Determine the [x, y] coordinate at the center of the cell enclosing the given text.  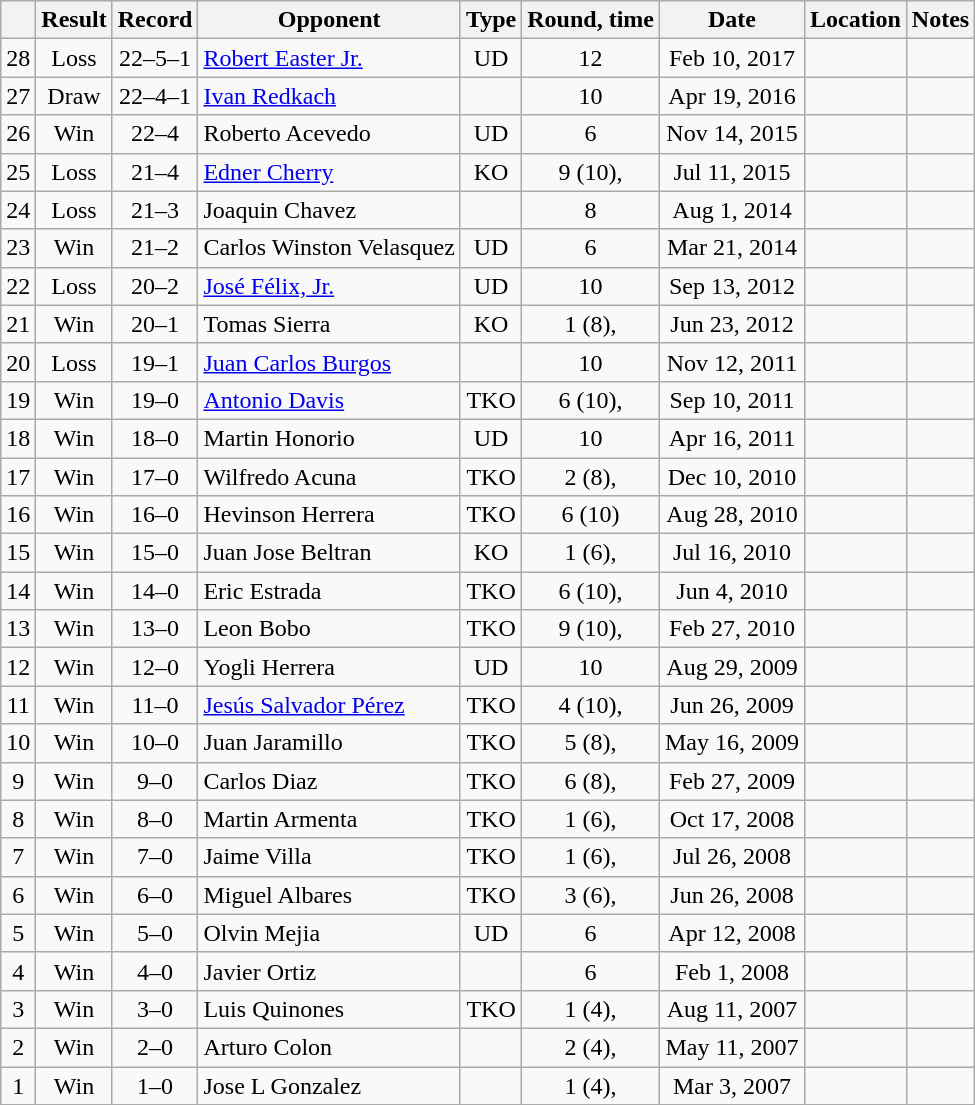
Robert Easter Jr. [330, 58]
22–4–1 [155, 96]
Location [856, 20]
5–0 [155, 933]
16 [18, 515]
13 [18, 629]
9–0 [155, 781]
14–0 [155, 591]
21–3 [155, 210]
19–0 [155, 400]
Hevinson Herrera [330, 515]
Apr 12, 2008 [732, 933]
Arturo Colon [330, 1047]
1–0 [155, 1085]
3 (6), [591, 895]
Roberto Acevedo [330, 134]
8–0 [155, 819]
4 (10), [591, 705]
3 [18, 1009]
5 (8), [591, 743]
Oct 17, 2008 [732, 819]
Nov 14, 2015 [732, 134]
Mar 3, 2007 [732, 1085]
13–0 [155, 629]
11–0 [155, 705]
15–0 [155, 553]
Juan Jose Beltran [330, 553]
21 [18, 324]
12–0 [155, 667]
4 [18, 971]
Joaquin Chavez [330, 210]
20–1 [155, 324]
28 [18, 58]
Opponent [330, 20]
10–0 [155, 743]
Martin Honorio [330, 438]
Jul 11, 2015 [732, 172]
Antonio Davis [330, 400]
May 11, 2007 [732, 1047]
Feb 1, 2008 [732, 971]
Aug 11, 2007 [732, 1009]
6–0 [155, 895]
Jesús Salvador Pérez [330, 705]
21–4 [155, 172]
2–0 [155, 1047]
11 [18, 705]
Jose L Gonzalez [330, 1085]
Record [155, 20]
18 [18, 438]
Notes [940, 20]
Miguel Albares [330, 895]
Juan Jaramillo [330, 743]
24 [18, 210]
20–2 [155, 286]
Yogli Herrera [330, 667]
17–0 [155, 477]
Carlos Winston Velasquez [330, 248]
Apr 19, 2016 [732, 96]
Jun 26, 2009 [732, 705]
19 [18, 400]
9 [18, 781]
Javier Ortiz [330, 971]
2 [18, 1047]
20 [18, 362]
Jun 26, 2008 [732, 895]
6 (10) [591, 515]
16–0 [155, 515]
26 [18, 134]
Edner Cherry [330, 172]
Feb 27, 2010 [732, 629]
2 (8), [591, 477]
Round, time [591, 20]
Jul 26, 2008 [732, 857]
Aug 28, 2010 [732, 515]
7 [18, 857]
Jul 16, 2010 [732, 553]
Tomas Sierra [330, 324]
Ivan Redkach [330, 96]
23 [18, 248]
14 [18, 591]
Aug 1, 2014 [732, 210]
Luis Quinones [330, 1009]
Jaime Villa [330, 857]
Dec 10, 2010 [732, 477]
Juan Carlos Burgos [330, 362]
Wilfredo Acuna [330, 477]
Result [74, 20]
7–0 [155, 857]
Draw [74, 96]
2 (4), [591, 1047]
Type [490, 20]
Sep 13, 2012 [732, 286]
1 [18, 1085]
5 [18, 933]
Leon Bobo [330, 629]
19–1 [155, 362]
Feb 27, 2009 [732, 781]
Feb 10, 2017 [732, 58]
18–0 [155, 438]
Olvin Mejia [330, 933]
Apr 16, 2011 [732, 438]
15 [18, 553]
1 (8), [591, 324]
6 (8), [591, 781]
Date [732, 20]
Eric Estrada [330, 591]
Nov 12, 2011 [732, 362]
Mar 21, 2014 [732, 248]
25 [18, 172]
22–5–1 [155, 58]
José Félix, Jr. [330, 286]
21–2 [155, 248]
Carlos Diaz [330, 781]
Jun 4, 2010 [732, 591]
3–0 [155, 1009]
22–4 [155, 134]
22 [18, 286]
Aug 29, 2009 [732, 667]
Martin Armenta [330, 819]
4–0 [155, 971]
17 [18, 477]
27 [18, 96]
Sep 10, 2011 [732, 400]
Jun 23, 2012 [732, 324]
May 16, 2009 [732, 743]
